Scan for the cell matching the given text and deliver its (X, Y) coordinate at center. 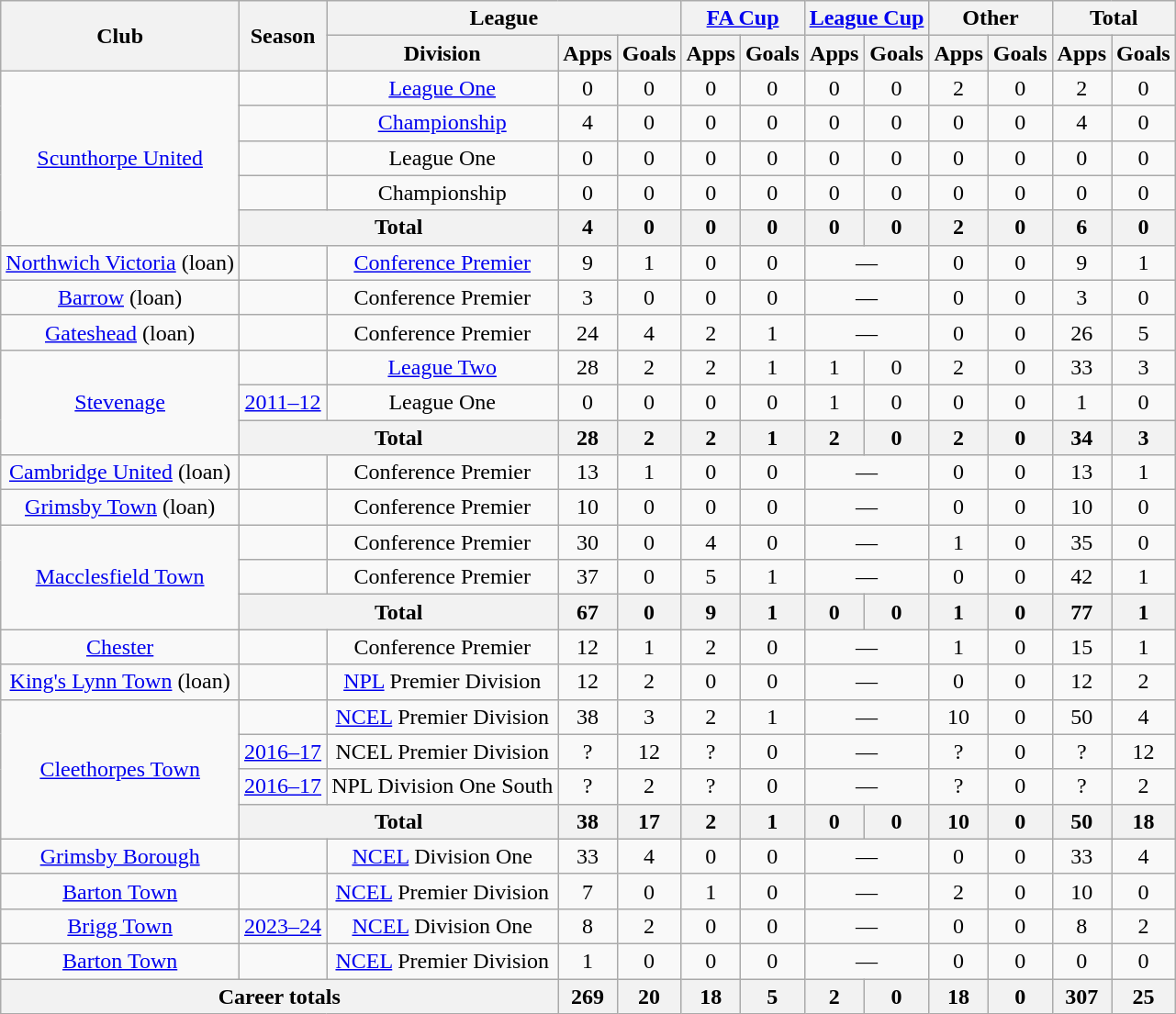
Barrow (loan) (120, 297)
Grimsby Borough (120, 856)
15 (1081, 647)
26 (1081, 332)
NPL Premier Division (442, 682)
Division (442, 53)
Stevenage (120, 402)
17 (649, 821)
Northwich Victoria (loan) (120, 262)
Cleethorpes Town (120, 769)
League (504, 18)
77 (1081, 612)
Club (120, 36)
7 (588, 891)
Season (283, 36)
Macclesfield Town (120, 577)
24 (588, 332)
20 (649, 996)
6 (1081, 228)
Gateshead (loan) (120, 332)
2023–24 (283, 926)
42 (1081, 577)
Chester (120, 647)
Career totals (279, 996)
Grimsby Town (loan) (120, 507)
Cambridge United (loan) (120, 473)
30 (588, 542)
Brigg Town (120, 926)
Other (991, 18)
269 (588, 996)
NPL Division One South (442, 786)
35 (1081, 542)
37 (588, 577)
307 (1081, 996)
FA Cup (743, 18)
League Cup (867, 18)
25 (1143, 996)
34 (1081, 438)
King's Lynn Town (loan) (120, 682)
League Two (442, 367)
Scunthorpe United (120, 158)
67 (588, 612)
2011–12 (283, 402)
